Capture the cell that displays the provided text and extract its [x, y] central coordinate. 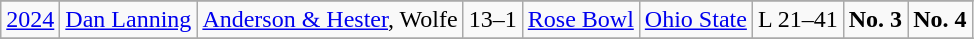
Ohio State [696, 20]
2024 [30, 20]
No. 4 [940, 20]
Dan Lanning [128, 20]
13–1 [492, 20]
Rose Bowl [580, 20]
No. 3 [875, 20]
L 21–41 [798, 20]
Anderson & Hester, Wolfe [330, 20]
